Provide the [x, y] coordinate of the cell's center where the given text is located.  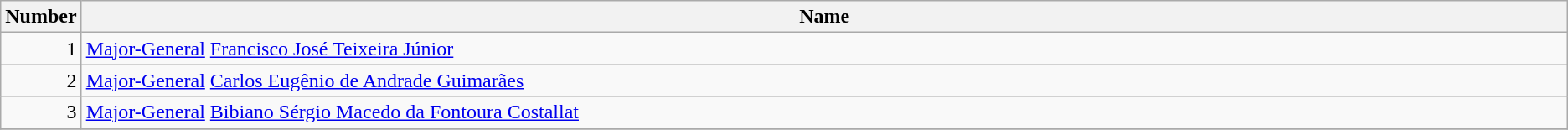
Name [824, 17]
Major-General Bibiano Sérgio Macedo da Fontoura Costallat [824, 112]
Major-General Carlos Eugênio de Andrade Guimarães [824, 81]
1 [41, 49]
2 [41, 81]
3 [41, 112]
Major-General Francisco José Teixeira Júnior [824, 49]
Number [41, 17]
